Determine the (x, y) coordinate at the center of the cell enclosing the given text.  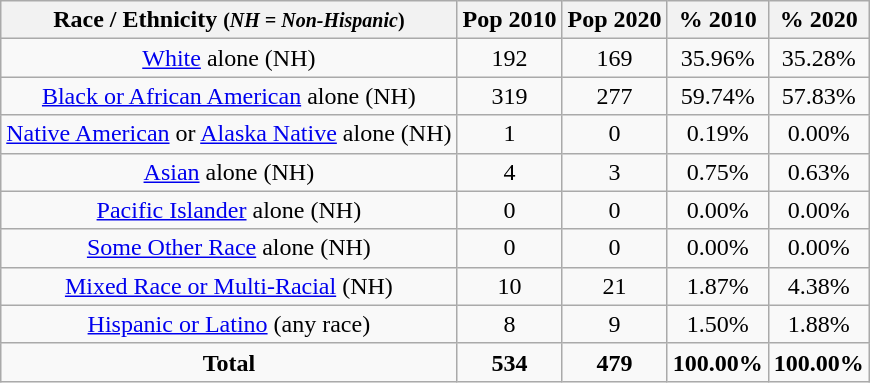
Black or African American alone (NH) (229, 96)
1.88% (818, 324)
192 (510, 58)
4.38% (818, 286)
1.87% (718, 286)
319 (510, 96)
% 2020 (818, 20)
59.74% (718, 96)
Race / Ethnicity (NH = Non-Hispanic) (229, 20)
0.75% (718, 172)
479 (614, 362)
8 (510, 324)
57.83% (818, 96)
277 (614, 96)
21 (614, 286)
Total (229, 362)
0.63% (818, 172)
Mixed Race or Multi-Racial (NH) (229, 286)
10 (510, 286)
Pacific Islander alone (NH) (229, 210)
1.50% (718, 324)
Native American or Alaska Native alone (NH) (229, 134)
Pop 2010 (510, 20)
Some Other Race alone (NH) (229, 248)
Hispanic or Latino (any race) (229, 324)
35.96% (718, 58)
Asian alone (NH) (229, 172)
169 (614, 58)
9 (614, 324)
534 (510, 362)
3 (614, 172)
White alone (NH) (229, 58)
35.28% (818, 58)
% 2010 (718, 20)
0.19% (718, 134)
Pop 2020 (614, 20)
4 (510, 172)
1 (510, 134)
